Return (x, y) of the center of cell containing provided text 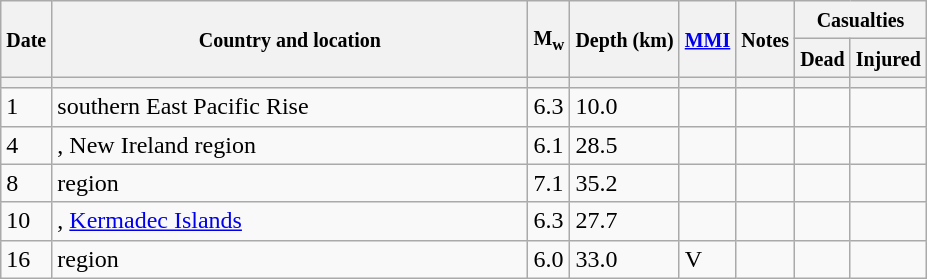
MMI (708, 39)
10 (26, 221)
Date (26, 39)
10.0 (624, 107)
28.5 (624, 145)
27.7 (624, 221)
16 (26, 259)
35.2 (624, 183)
1 (26, 107)
Mw (549, 39)
southern East Pacific Rise (290, 107)
6.1 (549, 145)
Country and location (290, 39)
, Kermadec Islands (290, 221)
33.0 (624, 259)
7.1 (549, 183)
Casualties (861, 20)
Depth (km) (624, 39)
6.0 (549, 259)
4 (26, 145)
Notes (766, 39)
V (708, 259)
, New Ireland region (290, 145)
Dead (823, 58)
8 (26, 183)
Injured (888, 58)
